Capture the cell that displays the provided text and extract its (x, y) central coordinate. 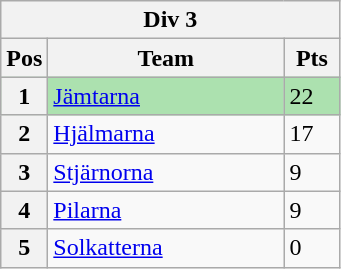
4 (24, 210)
Hjälmarna (166, 134)
Team (166, 58)
Div 3 (170, 20)
Pts (312, 58)
5 (24, 248)
1 (24, 96)
Jämtarna (166, 96)
2 (24, 134)
Stjärnorna (166, 172)
17 (312, 134)
22 (312, 96)
0 (312, 248)
Pos (24, 58)
3 (24, 172)
Pilarna (166, 210)
Solkatterna (166, 248)
